Detect which cell encompasses the target text, then output its [X, Y] center coordinate. 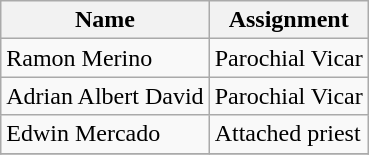
Edwin Mercado [105, 134]
Ramon Merino [105, 58]
Adrian Albert David [105, 96]
Attached priest [288, 134]
Assignment [288, 20]
Name [105, 20]
